Extract the (x, y) coordinate from the center of the cell holding the provided text.  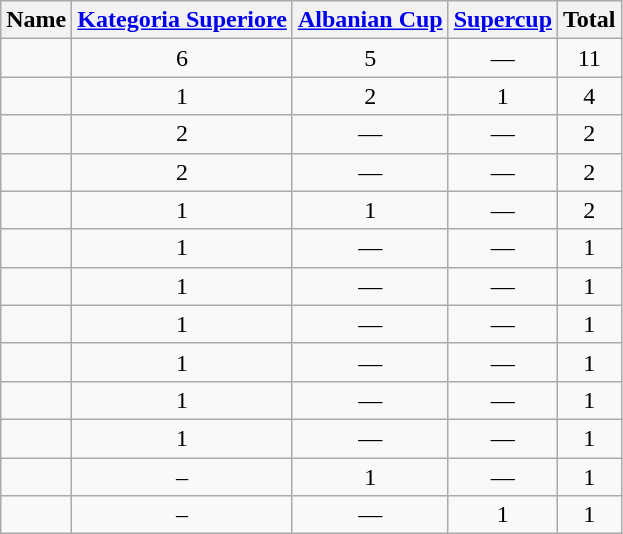
Supercup (502, 20)
Albanian Cup (370, 20)
Name (36, 20)
Total (590, 20)
Kategoria Superiore (182, 20)
11 (590, 58)
6 (182, 58)
5 (370, 58)
4 (590, 96)
